Locate the cell with the specified text and output its (X, Y) center coordinate. 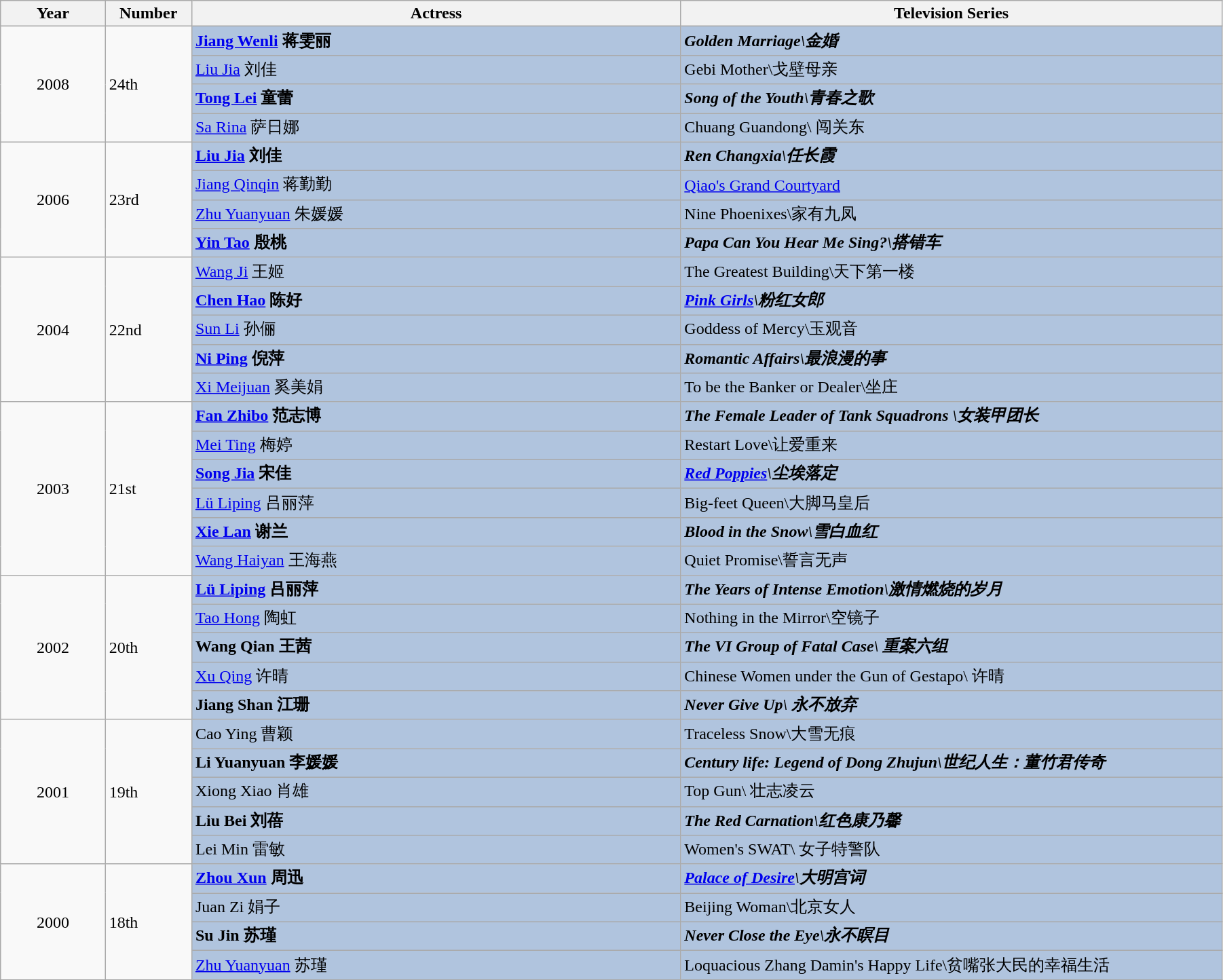
Li Yuanyuan 李媛媛 (436, 763)
Beijing Woman\北京女人 (952, 908)
Song of the Youth\青春之歌 (952, 99)
2003 (53, 489)
Lei Min 雷敏 (436, 850)
Su Jin 苏瑾 (436, 937)
Zhu Yuanyuan 苏瑾 (436, 965)
2008 (53, 84)
Gebi Mother\戈壁母亲 (952, 69)
Number (148, 14)
Tao Hong 陶虹 (436, 619)
Big-feet Queen\大脚马皇后 (952, 504)
Xiong Xiao 肖雄 (436, 791)
Year (53, 14)
Tong Lei 童蕾 (436, 99)
The Greatest Building\天下第一楼 (952, 271)
Xie Lan 谢兰 (436, 532)
Xi Meijuan 奚美娟 (436, 388)
22nd (148, 330)
Jiang Shan 江珊 (436, 706)
Never Give Up\ 永不放弃 (952, 706)
Actress (436, 14)
Fan Zhibo 范志博 (436, 417)
Ren Changxia\任长霞 (952, 156)
Red Poppies\尘埃落定 (952, 474)
2006 (53, 200)
Qiao's Grand Courtyard (952, 186)
Chuang Guandong\ 闯关东 (952, 128)
Wang Qian 王茜 (436, 647)
Mei Ting 梅婷 (436, 445)
Never Close the Eye\永不瞑目 (952, 937)
24th (148, 84)
19th (148, 791)
Sun Li 孙俪 (436, 330)
Liu Bei 刘蓓 (436, 821)
Jiang Qinqin 蒋勤勤 (436, 186)
Xu Qing 许晴 (436, 676)
Yin Tao 殷桃 (436, 243)
To be the Banker or Dealer\坐庄 (952, 388)
Golden Marriage\金婚 (952, 41)
Palace of Desire\大明宫词 (952, 878)
Wang Haiyan 王海燕 (436, 561)
2000 (53, 922)
Top Gun\ 壮志凌云 (952, 791)
Loquacious Zhang Damin's Happy Life\贫嘴张大民的幸福生活 (952, 965)
Television Series (952, 14)
The Red Carnation\红色康乃馨 (952, 821)
Zhu Yuanyuan 朱媛媛 (436, 214)
Women's SWAT\ 女子特警队 (952, 850)
21st (148, 489)
Romantic Affairs\最浪漫的事 (952, 358)
18th (148, 922)
Papa Can You Hear Me Sing?\搭错车 (952, 243)
Traceless Snow\大雪无痕 (952, 734)
2001 (53, 791)
Goddess of Mercy\玉观音 (952, 330)
Juan Zi 娟子 (436, 908)
Nothing in the Mirror\空镜子 (952, 619)
Quiet Promise\誓言无声 (952, 561)
Chen Hao 陈好 (436, 301)
Nine Phoenixes\家有九凤 (952, 214)
Song Jia 宋佳 (436, 474)
2002 (53, 647)
The Years of Intense Emotion\激情燃烧的岁月 (952, 590)
Sa Rina 萨日娜 (436, 128)
The VI Group of Fatal Case\ 重案六组 (952, 647)
Wang Ji 王姬 (436, 271)
Century life: Legend of Dong Zhujun\世纪人生：董竹君传奇 (952, 763)
Pink Girls\粉红女郎 (952, 301)
Blood in the Snow\雪白血红 (952, 532)
Cao Ying 曹颖 (436, 734)
20th (148, 647)
Jiang Wenli 蒋雯丽 (436, 41)
Chinese Women under the Gun of Gestapo\ 许晴 (952, 676)
Ni Ping 倪萍 (436, 358)
Zhou Xun 周迅 (436, 878)
2004 (53, 330)
The Female Leader of Tank Squadrons \女装甲团长 (952, 417)
23rd (148, 200)
Restart Love\让爱重来 (952, 445)
